Identify which cell holds the provided text, then report its [x, y] central coordinate. 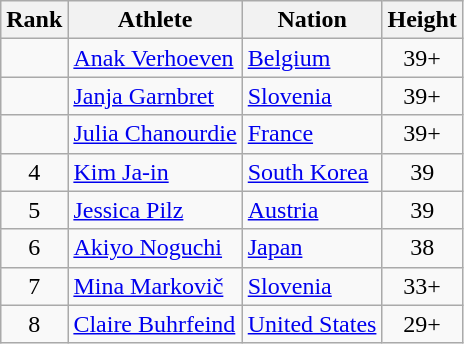
United States [312, 324]
Belgium [312, 58]
Kim Ja-in [155, 172]
8 [34, 324]
7 [34, 286]
4 [34, 172]
Akiyo Noguchi [155, 248]
Julia Chanourdie [155, 134]
5 [34, 210]
France [312, 134]
Claire Buhrfeind [155, 324]
Janja Garnbret [155, 96]
Rank [34, 20]
33+ [422, 286]
Athlete [155, 20]
Height [422, 20]
6 [34, 248]
Jessica Pilz [155, 210]
Mina Markovič [155, 286]
Austria [312, 210]
Japan [312, 248]
South Korea [312, 172]
Anak Verhoeven [155, 58]
29+ [422, 324]
Nation [312, 20]
38 [422, 248]
